Identify which cell holds the provided text, then report its (x, y) central coordinate. 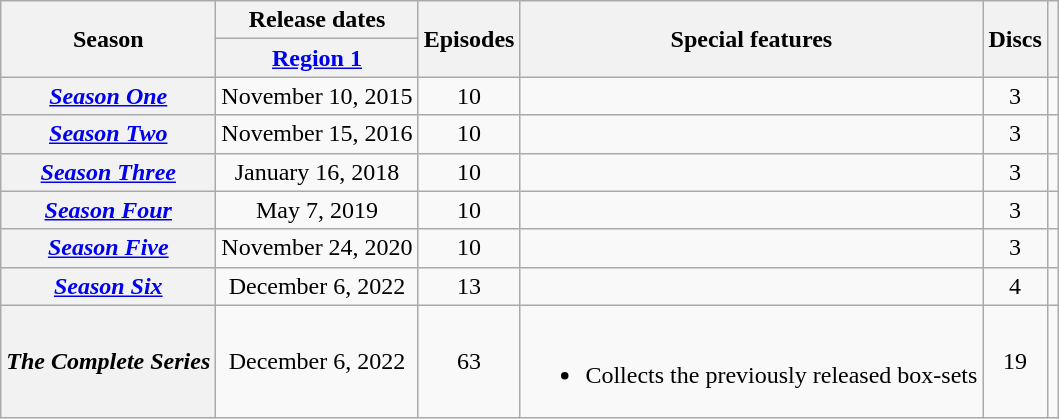
Special features (752, 39)
November 10, 2015 (317, 96)
Collects the previously released box-sets (752, 362)
Region 1 (317, 58)
Season Four (108, 210)
January 16, 2018 (317, 172)
Release dates (317, 20)
November 24, 2020 (317, 248)
19 (1015, 362)
Episodes (469, 39)
Season Six (108, 286)
Season Five (108, 248)
Discs (1015, 39)
13 (469, 286)
4 (1015, 286)
Season One (108, 96)
63 (469, 362)
Season Three (108, 172)
May 7, 2019 (317, 210)
Season Two (108, 134)
The Complete Series (108, 362)
Season (108, 39)
November 15, 2016 (317, 134)
